Return (x, y) of the center of cell containing provided text 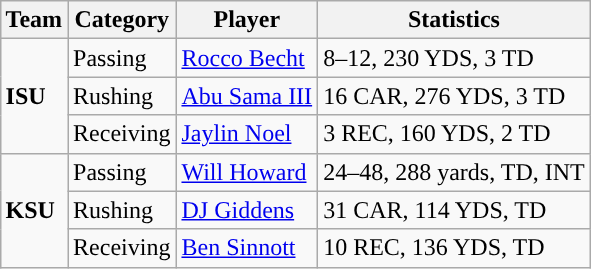
Abu Sama III (247, 96)
Ben Sinnott (247, 248)
16 CAR, 276 YDS, 3 TD (454, 96)
Player (247, 20)
ISU (34, 96)
DJ Giddens (247, 210)
31 CAR, 114 YDS, TD (454, 210)
Category (122, 20)
Rocco Becht (247, 58)
3 REC, 160 YDS, 2 TD (454, 134)
Will Howard (247, 172)
KSU (34, 210)
Statistics (454, 20)
10 REC, 136 YDS, TD (454, 248)
Jaylin Noel (247, 134)
8–12, 230 YDS, 3 TD (454, 58)
Team (34, 20)
24–48, 288 yards, TD, INT (454, 172)
